Locate the cell with the specified text and output its (X, Y) center coordinate. 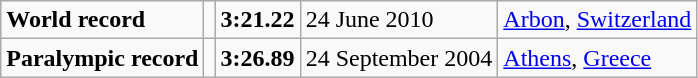
24 September 2004 (399, 58)
World record (102, 20)
3:21.22 (258, 20)
Paralympic record (102, 58)
Athens, Greece (598, 58)
24 June 2010 (399, 20)
Arbon, Switzerland (598, 20)
3:26.89 (258, 58)
